Capture the cell that displays the provided text and extract its (X, Y) central coordinate. 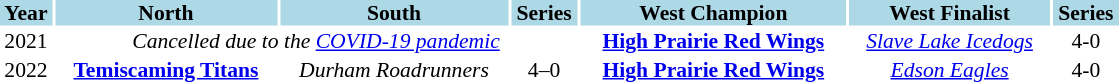
High Prairie Red Wings (713, 41)
South (394, 13)
Slave Lake Icedogs (949, 41)
North (166, 13)
Year (26, 13)
West Champion (713, 13)
2021 (26, 41)
4-0 (1086, 41)
West Finalist (949, 13)
Cancelled due to the COVID-19 pandemic (316, 41)
